From the cell containing the given text, extract its center point as [x, y] coordinate. 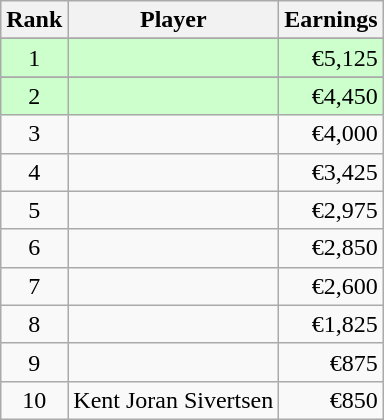
Earnings [331, 20]
4 [34, 172]
€2,975 [331, 210]
Player [174, 20]
€2,600 [331, 286]
€4,450 [331, 96]
€3,425 [331, 172]
6 [34, 248]
€4,000 [331, 134]
Kent Joran Sivertsen [174, 400]
Rank [34, 20]
€1,825 [331, 324]
9 [34, 362]
€2,850 [331, 248]
€875 [331, 362]
3 [34, 134]
10 [34, 400]
€850 [331, 400]
1 [34, 58]
2 [34, 96]
7 [34, 286]
5 [34, 210]
€5,125 [331, 58]
8 [34, 324]
